Return the (x, y) coordinate for the center point of the cell that contains the specified text.  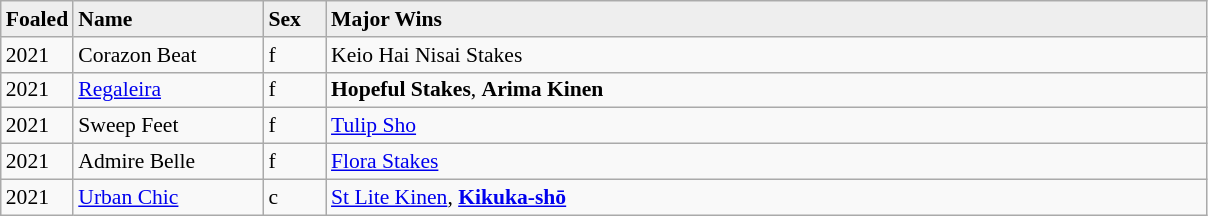
Sex (294, 19)
Hopeful Stakes, Arima Kinen (766, 90)
Admire Belle (168, 162)
Flora Stakes (766, 162)
Foaled (37, 19)
Urban Chic (168, 197)
Major Wins (766, 19)
c (294, 197)
St Lite Kinen, Kikuka-shō (766, 197)
Sweep Feet (168, 126)
Name (168, 19)
Corazon Beat (168, 55)
Keio Hai Nisai Stakes (766, 55)
Tulip Sho (766, 126)
Regaleira (168, 90)
